Scan for the cell matching the given text and deliver its [x, y] coordinate at center. 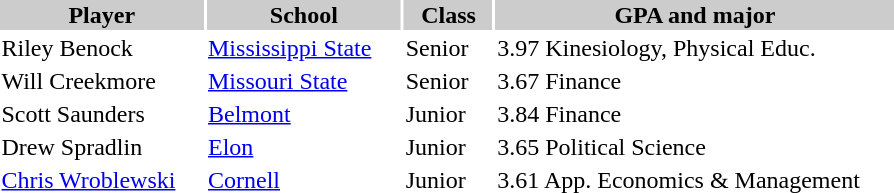
3.67 Finance [695, 81]
Mississippi State [304, 48]
Scott Saunders [102, 114]
School [304, 15]
Will Creekmore [102, 81]
Elon [304, 147]
Player [102, 15]
Riley Benock [102, 48]
GPA and major [695, 15]
Class [448, 15]
3.84 Finance [695, 114]
Missouri State [304, 81]
Drew Spradlin [102, 147]
Belmont [304, 114]
3.97 Kinesiology, Physical Educ. [695, 48]
3.65 Political Science [695, 147]
